Return [x, y] of the center of cell containing provided text 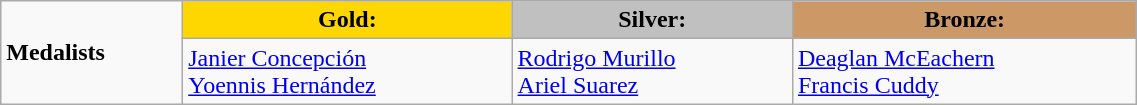
Rodrigo MurilloAriel Suarez [652, 72]
Janier ConcepciónYoennis Hernández [348, 72]
Bronze: [964, 20]
Silver: [652, 20]
Gold: [348, 20]
Deaglan McEachern Francis Cuddy [964, 72]
Medalists [92, 52]
